Extract the [x, y] coordinate from the center of the cell holding the provided text.  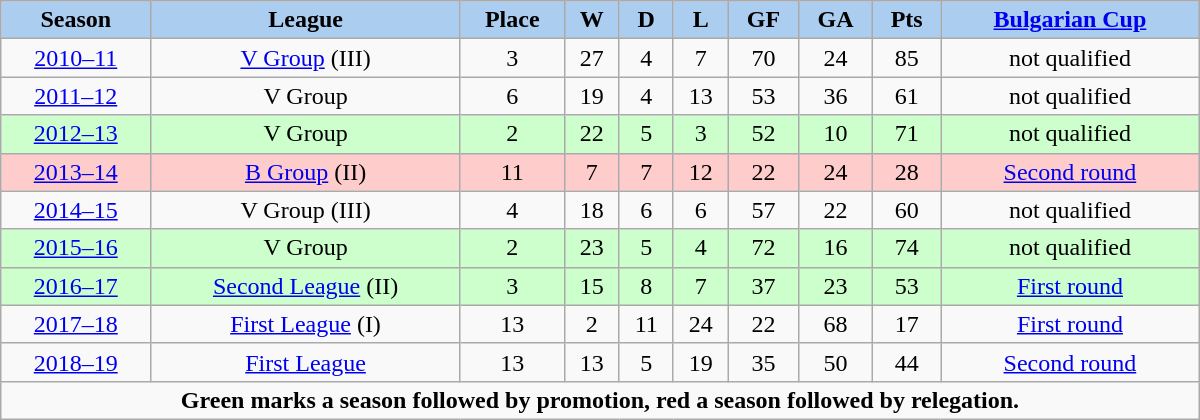
57 [764, 210]
35 [764, 362]
17 [907, 324]
71 [907, 134]
League [306, 20]
2011–12 [76, 96]
52 [764, 134]
Season [76, 20]
70 [764, 58]
50 [836, 362]
72 [764, 248]
27 [592, 58]
60 [907, 210]
2012–13 [76, 134]
Bulgarian Cup [1070, 20]
15 [592, 286]
2010–11 [76, 58]
First League (I) [306, 324]
2013–14 [76, 172]
2014–15 [76, 210]
Second League (II) [306, 286]
44 [907, 362]
8 [646, 286]
85 [907, 58]
Pts [907, 20]
28 [907, 172]
74 [907, 248]
L [700, 20]
Green marks a season followed by promotion, red a season followed by relegation. [600, 400]
GF [764, 20]
2017–18 [76, 324]
D [646, 20]
Place [512, 20]
37 [764, 286]
2018–19 [76, 362]
68 [836, 324]
61 [907, 96]
B Group (II) [306, 172]
2016–17 [76, 286]
10 [836, 134]
GA [836, 20]
2015–16 [76, 248]
W [592, 20]
36 [836, 96]
16 [836, 248]
First League [306, 362]
18 [592, 210]
12 [700, 172]
